Output the (X, Y) coordinate of the center of the cell containing the given text.  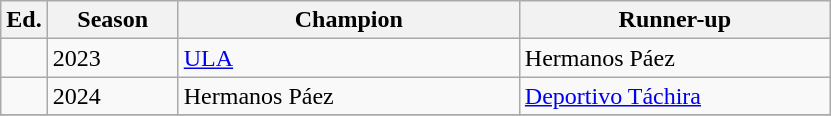
Champion (348, 20)
Runner-up (674, 20)
2023 (112, 58)
Ed. (24, 20)
Season (112, 20)
2024 (112, 96)
ULA (348, 58)
Deportivo Táchira (674, 96)
